Determine the [X, Y] coordinate at the center of the cell enclosing the given text.  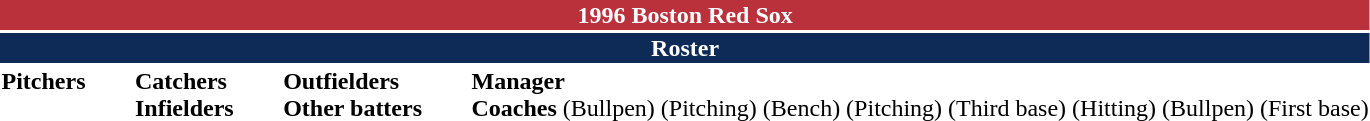
1996 Boston Red Sox [685, 15]
Roster [685, 48]
